Identify which cell holds the provided text, then report its (x, y) central coordinate. 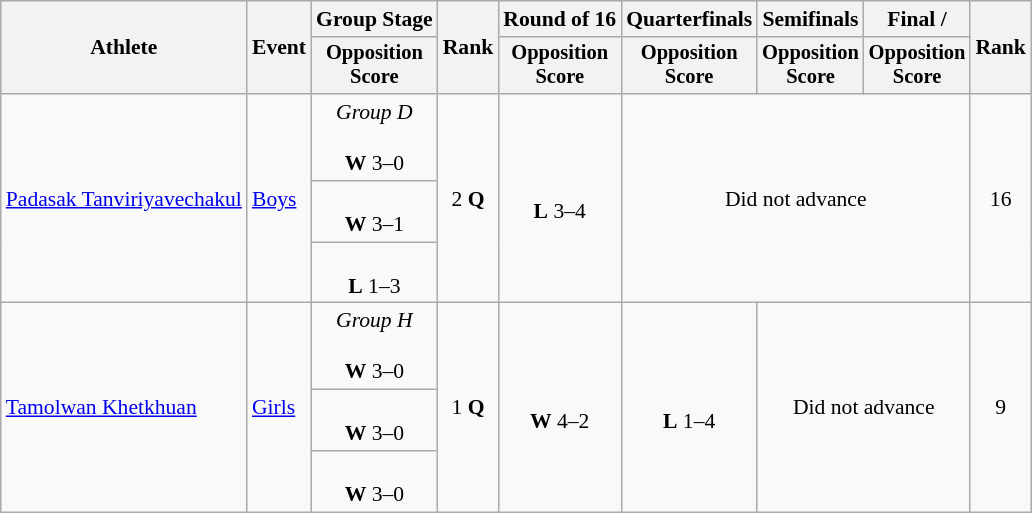
Group Stage (374, 19)
16 (1000, 198)
Athlete (124, 48)
Tamolwan Khetkhuan (124, 408)
Group DW 3–0 (374, 138)
2 Q (468, 198)
Final / (918, 19)
L 1–4 (689, 408)
Quarterfinals (689, 19)
1 Q (468, 408)
W 3–1 (374, 212)
Girls (279, 408)
W 4–2 (560, 408)
L 1–3 (374, 272)
Padasak Tanviriyavechakul (124, 198)
9 (1000, 408)
Round of 16 (560, 19)
L 3–4 (560, 198)
Group HW 3–0 (374, 346)
Event (279, 48)
Semifinals (810, 19)
Boys (279, 198)
